Scan for the cell matching the given text and deliver its [x, y] coordinate at center. 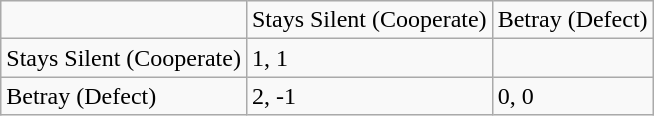
0, 0 [572, 96]
2, -1 [369, 96]
1, 1 [369, 58]
